Detect which cell encompasses the target text, then output its [X, Y] center coordinate. 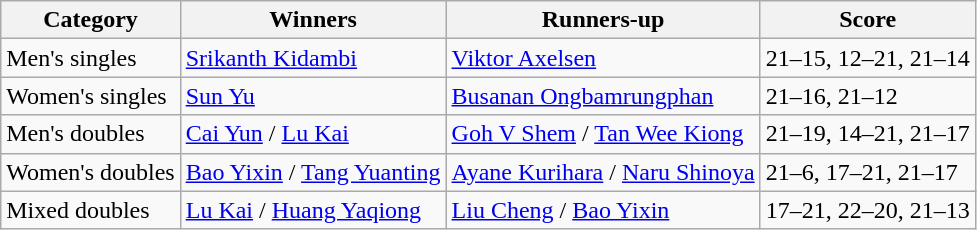
Busanan Ongbamrungphan [603, 96]
Category [90, 20]
Runners-up [603, 20]
17–21, 22–20, 21–13 [868, 210]
Srikanth Kidambi [313, 58]
Women's singles [90, 96]
Men's singles [90, 58]
Score [868, 20]
Viktor Axelsen [603, 58]
21–15, 12–21, 21–14 [868, 58]
21–6, 17–21, 21–17 [868, 172]
Goh V Shem / Tan Wee Kiong [603, 134]
21–16, 21–12 [868, 96]
Sun Yu [313, 96]
Cai Yun / Lu Kai [313, 134]
Liu Cheng / Bao Yixin [603, 210]
Men's doubles [90, 134]
Ayane Kurihara / Naru Shinoya [603, 172]
Lu Kai / Huang Yaqiong [313, 210]
Bao Yixin / Tang Yuanting [313, 172]
Mixed doubles [90, 210]
Women's doubles [90, 172]
21–19, 14–21, 21–17 [868, 134]
Winners [313, 20]
